Determine the (X, Y) coordinate at the center of the cell enclosing the given text.  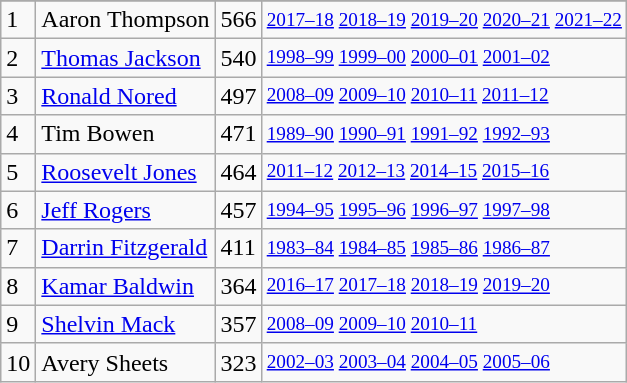
2011–12 2012–13 2014–15 2015–16 (444, 172)
497 (238, 96)
2008–09 2009–10 2010–11 (444, 324)
464 (238, 172)
Aaron Thompson (126, 20)
9 (18, 324)
540 (238, 58)
8 (18, 286)
2016–17 2017–18 2018–19 2019–20 (444, 286)
Avery Sheets (126, 362)
Roosevelt Jones (126, 172)
7 (18, 248)
Tim Bowen (126, 134)
3 (18, 96)
Thomas Jackson (126, 58)
2002–03 2003–04 2004–05 2005–06 (444, 362)
4 (18, 134)
6 (18, 210)
457 (238, 210)
10 (18, 362)
Jeff Rogers (126, 210)
566 (238, 20)
1994–95 1995–96 1996–97 1997–98 (444, 210)
1989–90 1990–91 1991–92 1992–93 (444, 134)
5 (18, 172)
Kamar Baldwin (126, 286)
Ronald Nored (126, 96)
411 (238, 248)
1 (18, 20)
1983–84 1984–85 1985–86 1986–87 (444, 248)
Shelvin Mack (126, 324)
2 (18, 58)
364 (238, 286)
2017–18 2018–19 2019–20 2020–21 2021–22 (444, 20)
1998–99 1999–00 2000–01 2001–02 (444, 58)
357 (238, 324)
2008–09 2009–10 2010–11 2011–12 (444, 96)
471 (238, 134)
323 (238, 362)
Darrin Fitzgerald (126, 248)
